Extract the [X, Y] coordinate from the center of the cell holding the provided text.  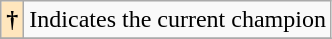
Indicates the current champion [178, 20]
† [12, 20]
